Detect which cell encompasses the target text, then output its (X, Y) center coordinate. 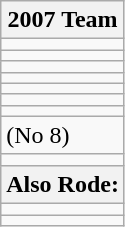
2007 Team (63, 20)
(No 8) (63, 135)
Also Rode: (63, 184)
